Determine the [x, y] coordinate at the center of the cell enclosing the given text.  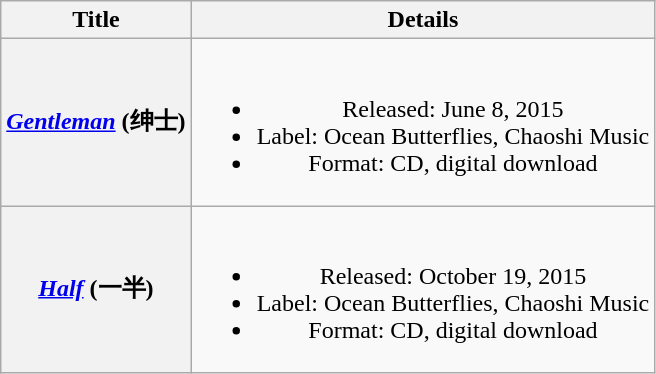
Gentleman (绅士) [96, 122]
Released: October 19, 2015Label: Ocean Butterflies, Chaoshi MusicFormat: CD, digital download [423, 290]
Half (一半) [96, 290]
Released: June 8, 2015Label: Ocean Butterflies, Chaoshi MusicFormat: CD, digital download [423, 122]
Title [96, 20]
Details [423, 20]
